Detect which cell encompasses the target text, then output its [x, y] center coordinate. 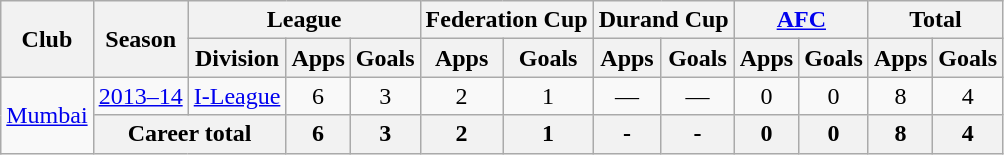
AFC [801, 20]
2013–14 [140, 96]
Season [140, 39]
Mumbai [47, 115]
Club [47, 39]
Federation Cup [506, 20]
Division [237, 58]
Durand Cup [664, 20]
Total [935, 20]
League [304, 20]
Career total [190, 134]
I-League [237, 96]
